Find where the given text appears and provide that cell's center as [X, Y] coordinate. 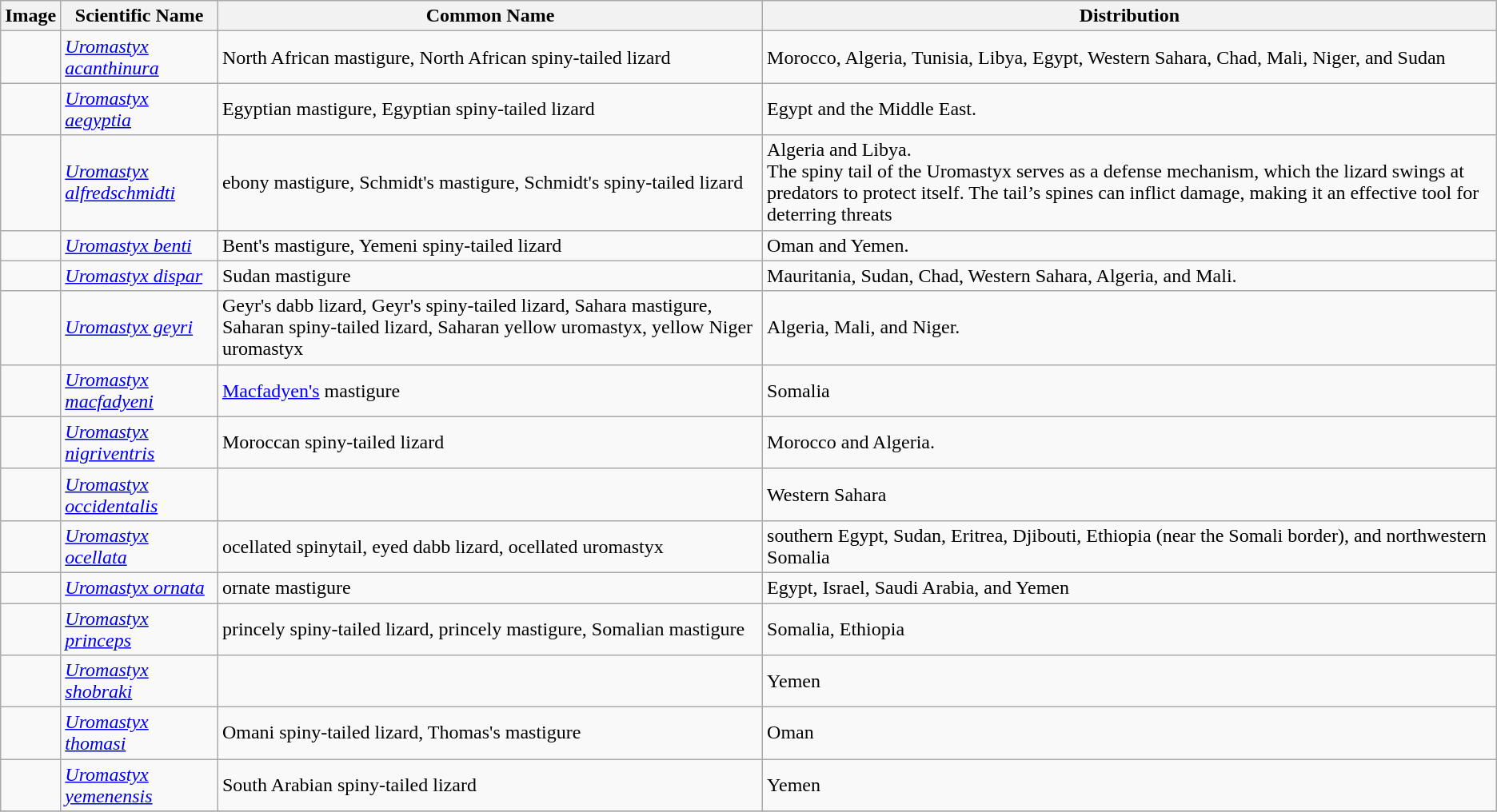
Omani spiny-tailed lizard, Thomas's mastigure [489, 734]
Oman [1130, 734]
ocellated spinytail, eyed dabb lizard, ocellated uromastyx [489, 547]
Common Name [489, 16]
Uromastyx ocellata [139, 547]
Uromastyx dispar [139, 276]
southern Egypt, Sudan, Eritrea, Djibouti, Ethiopia (near the Somali border), and northwestern Somalia [1130, 547]
Uromastyx acanthinura [139, 58]
ornate mastigure [489, 587]
Egypt and the Middle East. [1130, 109]
Egyptian mastigure, Egyptian spiny-tailed lizard [489, 109]
Mauritania, Sudan, Chad, Western Sahara, Algeria, and Mali. [1130, 276]
Moroccan spiny-tailed lizard [489, 443]
princely spiny-tailed lizard, princely mastigure, Somalian mastigure [489, 628]
Morocco and Algeria. [1130, 443]
Uromastyx ornata [139, 587]
Uromastyx shobraki [139, 681]
Uromastyx yemenensis [139, 785]
Macfadyen's mastigure [489, 390]
Distribution [1130, 16]
Uromastyx alfredschmidti [139, 182]
ebony mastigure, Schmidt's mastigure, Schmidt's spiny-tailed lizard [489, 182]
Morocco, Algeria, Tunisia, Libya, Egypt, Western Sahara, Chad, Mali, Niger, and Sudan [1130, 58]
Uromastyx thomasi [139, 734]
Sudan mastigure [489, 276]
Egypt, Israel, Saudi Arabia, and Yemen [1130, 587]
Scientific Name [139, 16]
Oman and Yemen. [1130, 245]
South Arabian spiny-tailed lizard [489, 785]
Uromastyx geyri [139, 328]
Uromastyx princeps [139, 628]
Geyr's dabb lizard, Geyr's spiny-tailed lizard, Sahara mastigure, Saharan spiny-tailed lizard, Saharan yellow uromastyx, yellow Niger uromastyx [489, 328]
Uromastyx macfadyeni [139, 390]
Uromastyx nigriventris [139, 443]
Somalia [1130, 390]
Bent's mastigure, Yemeni spiny-tailed lizard [489, 245]
Uromastyx occidentalis [139, 494]
Algeria, Mali, and Niger. [1130, 328]
Uromastyx benti [139, 245]
Western Sahara [1130, 494]
North African mastigure, North African spiny-tailed lizard [489, 58]
Somalia, Ethiopia [1130, 628]
Uromastyx aegyptia [139, 109]
Image [30, 16]
